From the cell containing the given text, extract its center point as [X, Y] coordinate. 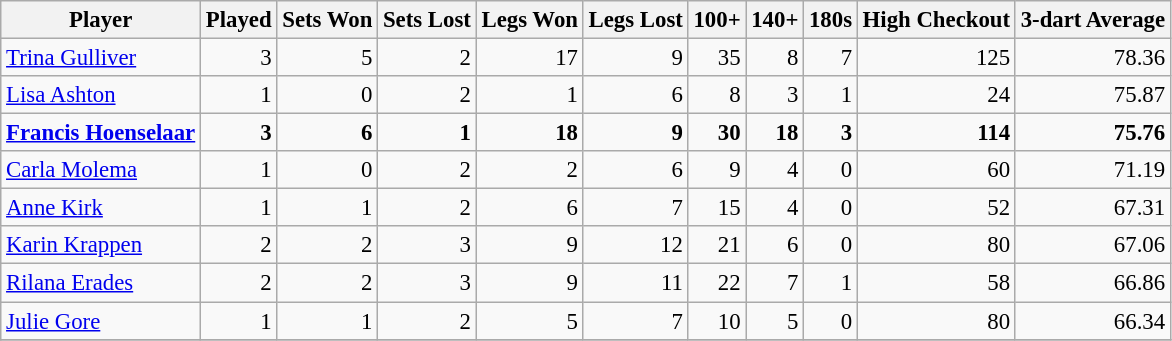
10 [717, 321]
Sets Lost [428, 20]
Julie Gore [101, 321]
11 [636, 283]
Francis Hoenselaar [101, 133]
125 [936, 58]
Rilana Erades [101, 283]
66.86 [1092, 283]
52 [936, 208]
58 [936, 283]
Anne Kirk [101, 208]
12 [636, 245]
60 [936, 170]
114 [936, 133]
17 [530, 58]
21 [717, 245]
Lisa Ashton [101, 95]
180s [831, 20]
Trina Gulliver [101, 58]
71.19 [1092, 170]
100+ [717, 20]
Legs Lost [636, 20]
Played [239, 20]
Carla Molema [101, 170]
75.87 [1092, 95]
Karin Krappen [101, 245]
Sets Won [328, 20]
3-dart Average [1092, 20]
Player [101, 20]
24 [936, 95]
Legs Won [530, 20]
78.36 [1092, 58]
35 [717, 58]
67.06 [1092, 245]
30 [717, 133]
67.31 [1092, 208]
High Checkout [936, 20]
22 [717, 283]
15 [717, 208]
75.76 [1092, 133]
140+ [775, 20]
66.34 [1092, 321]
